Return the (x, y) coordinate for the center point of the cell that contains the specified text.  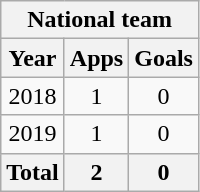
Total (33, 172)
Goals (164, 58)
2018 (33, 96)
National team (100, 20)
2019 (33, 134)
Year (33, 58)
Apps (96, 58)
2 (96, 172)
